For the text-containing cell, return its midpoint in [x, y] coordinate format. 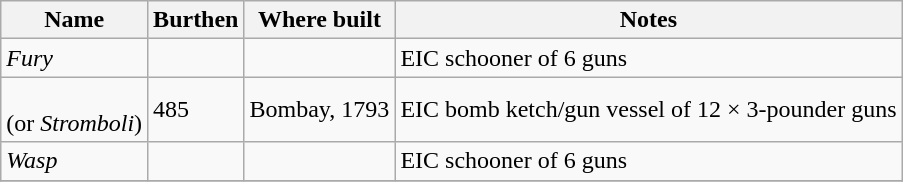
Name [74, 20]
Notes [648, 20]
(or Stromboli) [74, 110]
Where built [320, 20]
EIC bomb ketch/gun vessel of 12 × 3-pounder guns [648, 110]
Burthen [196, 20]
Bombay, 1793 [320, 110]
485 [196, 110]
Fury [74, 58]
Wasp [74, 161]
